Output the (x, y) coordinate of the center of the cell containing the given text.  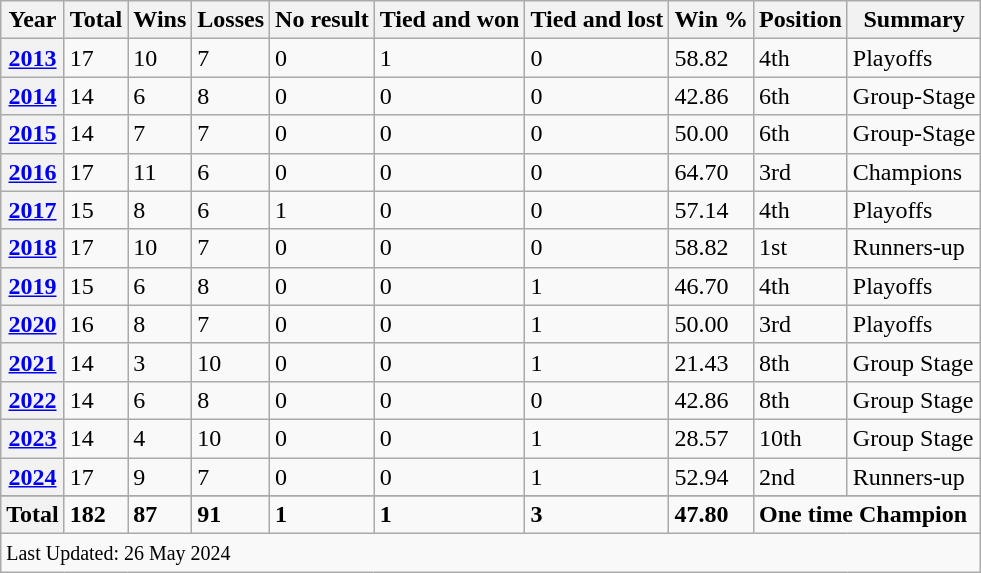
2021 (33, 362)
Tied and won (450, 20)
46.70 (712, 286)
2024 (33, 477)
2014 (33, 96)
One time Champion (868, 515)
57.14 (712, 210)
28.57 (712, 438)
21.43 (712, 362)
1st (801, 248)
64.70 (712, 172)
4 (160, 438)
Losses (231, 20)
16 (96, 324)
Last Updated: 26 May 2024 (491, 553)
2022 (33, 400)
2016 (33, 172)
2013 (33, 58)
No result (322, 20)
10th (801, 438)
Win % (712, 20)
11 (160, 172)
52.94 (712, 477)
Year (33, 20)
2015 (33, 134)
91 (231, 515)
87 (160, 515)
Champions (914, 172)
Wins (160, 20)
2020 (33, 324)
2023 (33, 438)
Summary (914, 20)
2019 (33, 286)
9 (160, 477)
Position (801, 20)
2018 (33, 248)
47.80 (712, 515)
2nd (801, 477)
2017 (33, 210)
182 (96, 515)
Tied and lost (597, 20)
